Find where the given text appears and provide that cell's center as [x, y] coordinate. 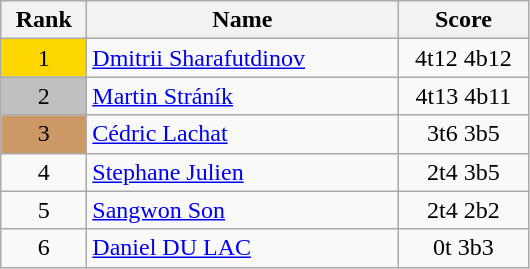
3t6 3b5 [464, 134]
Dmitrii Sharafutdinov [242, 58]
2t4 3b5 [464, 172]
Sangwon Son [242, 210]
0t 3b3 [464, 248]
Stephane Julien [242, 172]
Rank [44, 20]
4t12 4b12 [464, 58]
Name [242, 20]
4 [44, 172]
Cédric Lachat [242, 134]
6 [44, 248]
Martin Stráník [242, 96]
2 [44, 96]
Daniel DU LAC [242, 248]
2t4 2b2 [464, 210]
3 [44, 134]
1 [44, 58]
Score [464, 20]
5 [44, 210]
4t13 4b11 [464, 96]
